Determine the [x, y] coordinate at the center of the cell enclosing the given text.  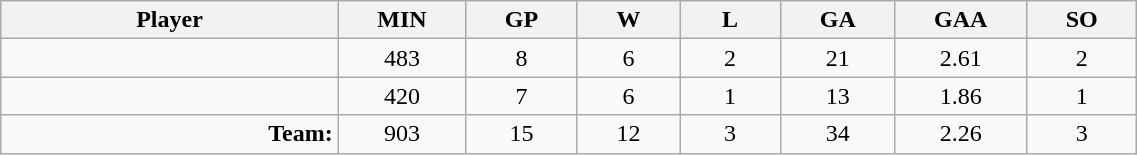
1.86 [961, 96]
483 [402, 58]
21 [838, 58]
MIN [402, 20]
2.61 [961, 58]
Player [170, 20]
15 [522, 134]
8 [522, 58]
W [628, 20]
GA [838, 20]
Team: [170, 134]
7 [522, 96]
903 [402, 134]
2.26 [961, 134]
34 [838, 134]
SO [1081, 20]
L [730, 20]
12 [628, 134]
420 [402, 96]
13 [838, 96]
GAA [961, 20]
GP [522, 20]
